Output the [x, y] coordinate of the center of the cell containing the given text.  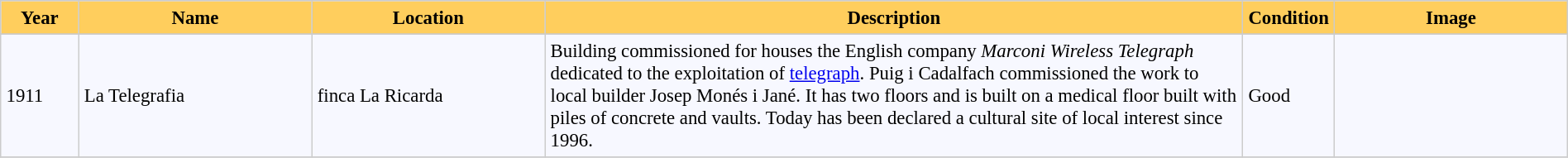
Image [1451, 17]
La Telegrafia [195, 95]
Condition [1288, 17]
1911 [40, 95]
finca La Ricarda [428, 95]
Description [894, 17]
Name [195, 17]
Location [428, 17]
Year [40, 17]
Good [1288, 95]
